For the text-containing cell, return its midpoint in (X, Y) coordinate format. 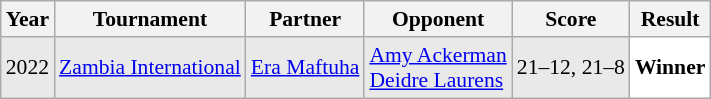
Score (571, 19)
Era Maftuha (306, 68)
2022 (28, 68)
Partner (306, 19)
Result (670, 19)
Year (28, 19)
Winner (670, 68)
Zambia International (150, 68)
Tournament (150, 19)
Amy Ackerman Deidre Laurens (438, 68)
21–12, 21–8 (571, 68)
Opponent (438, 19)
